Pinpoint the cell where the given text exists, returning its [x, y] midpoint coordinate. 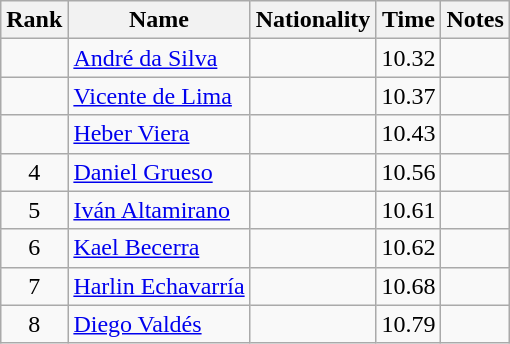
10.62 [408, 248]
10.43 [408, 134]
8 [34, 324]
10.37 [408, 96]
10.79 [408, 324]
Notes [475, 20]
10.32 [408, 58]
Name [159, 20]
André da Silva [159, 58]
Iván Altamirano [159, 210]
Harlin Echavarría [159, 286]
Heber Viera [159, 134]
Time [408, 20]
10.61 [408, 210]
5 [34, 210]
6 [34, 248]
Diego Valdés [159, 324]
Nationality [313, 20]
Rank [34, 20]
Kael Becerra [159, 248]
4 [34, 172]
10.56 [408, 172]
10.68 [408, 286]
Vicente de Lima [159, 96]
7 [34, 286]
Daniel Grueso [159, 172]
